Return [x, y] of the center of cell containing provided text 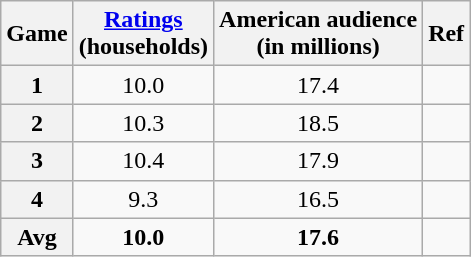
10.3 [143, 123]
17.4 [318, 85]
17.9 [318, 161]
3 [37, 161]
2 [37, 123]
Game [37, 34]
9.3 [143, 199]
1 [37, 85]
10.4 [143, 161]
Avg [37, 237]
Ratings(households) [143, 34]
Ref [446, 34]
16.5 [318, 199]
American audience(in millions) [318, 34]
18.5 [318, 123]
17.6 [318, 237]
4 [37, 199]
